For the text-containing cell, return its midpoint in [X, Y] coordinate format. 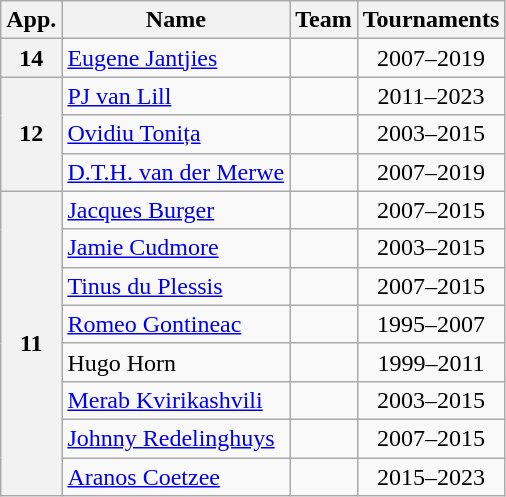
14 [32, 58]
Jacques Burger [176, 210]
Eugene Jantjies [176, 58]
11 [32, 343]
1999–2011 [431, 362]
Romeo Gontineac [176, 324]
Tinus du Plessis [176, 286]
Merab Kvirikashvili [176, 400]
Hugo Horn [176, 362]
Tournaments [431, 20]
12 [32, 134]
1995–2007 [431, 324]
Team [324, 20]
Aranos Coetzee [176, 477]
Name [176, 20]
Jamie Cudmore [176, 248]
D.T.H. van der Merwe [176, 172]
Johnny Redelinghuys [176, 438]
PJ van Lill [176, 96]
2011–2023 [431, 96]
App. [32, 20]
2015–2023 [431, 477]
Ovidiu Tonița [176, 134]
